Pinpoint the cell where the given text exists, returning its (X, Y) midpoint coordinate. 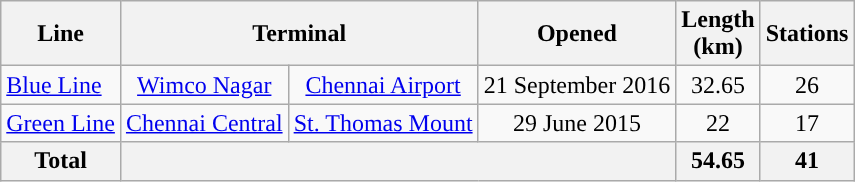
Opened (577, 34)
41 (807, 161)
Wimco Nagar (204, 85)
Total (61, 161)
Stations (807, 34)
Length(km) (718, 34)
Green Line (61, 123)
22 (718, 123)
Chennai Airport (383, 85)
54.65 (718, 161)
17 (807, 123)
32.65 (718, 85)
29 June 2015 (577, 123)
Blue Line (61, 85)
26 (807, 85)
Chennai Central (204, 123)
St. Thomas Mount (383, 123)
21 September 2016 (577, 85)
Terminal (299, 34)
Line (61, 34)
